Provide the [X, Y] coordinate of the cell's center where the given text is located.  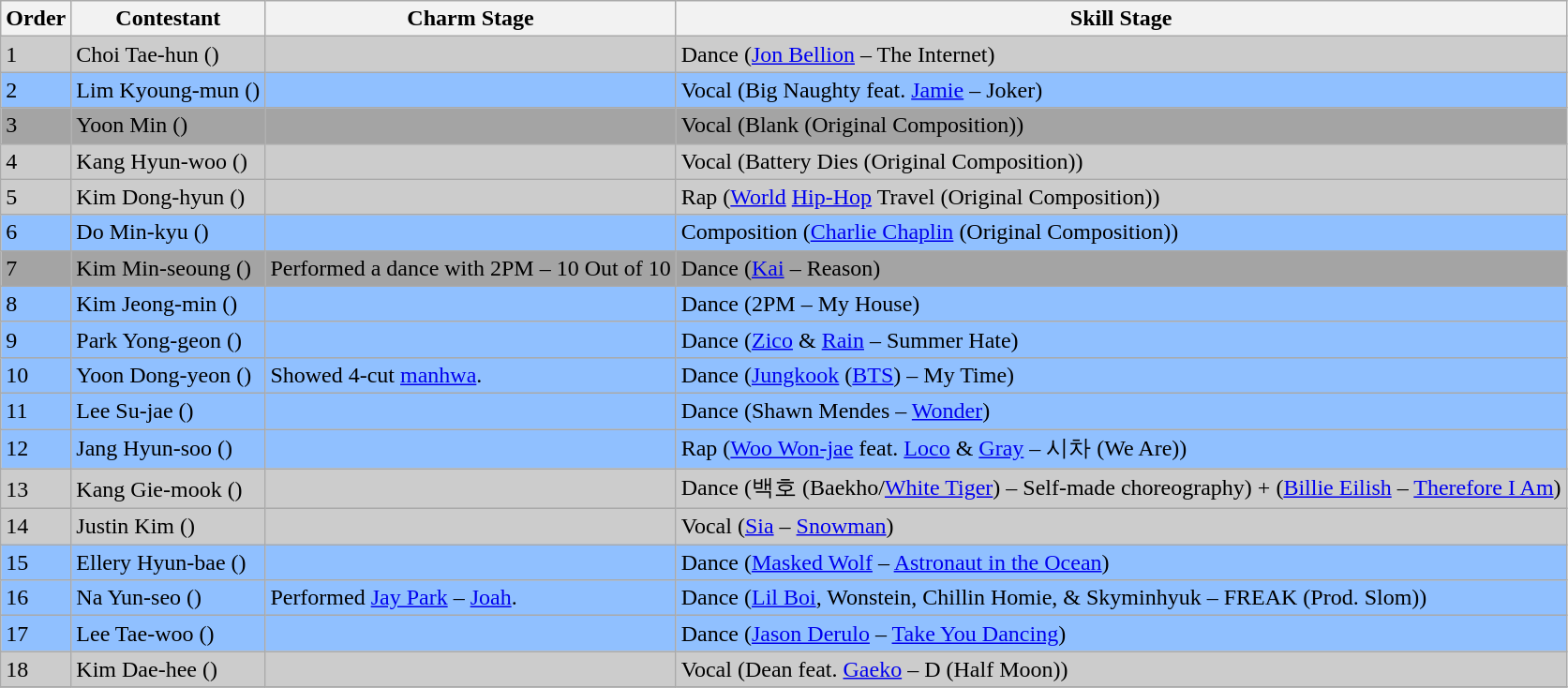
Dance (Jon Bellion – The Internet) [1121, 54]
Performed a dance with 2PM – 10 Out of 10 [470, 268]
Vocal (Big Naughty feat. Jamie – Joker) [1121, 90]
Rap (Woo Won-jae feat. Loco & Gray – 시차 (We Are)) [1121, 450]
15 [36, 562]
Dance (Masked Wolf – Astronaut in the Ocean) [1121, 562]
9 [36, 339]
17 [36, 634]
Dance (Lil Boi, Wonstein, Chillin Homie, & Skyminhyuk – FREAK (Prod. Slom)) [1121, 598]
7 [36, 268]
Kang Gie-mook () [169, 489]
Order [36, 19]
14 [36, 527]
Vocal (Dean feat. Gaeko – D (Half Moon)) [1121, 669]
Dance (Shawn Mendes – Wonder) [1121, 411]
Lee Su-jae () [169, 411]
6 [36, 232]
Dance (2PM – My House) [1121, 304]
Justin Kim () [169, 527]
Kim Dae-hee () [169, 669]
Park Yong-geon () [169, 339]
Charm Stage [470, 19]
2 [36, 90]
Yoon Dong-yeon () [169, 375]
Dance (Jason Derulo – Take You Dancing) [1121, 634]
Dance (Zico & Rain – Summer Hate) [1121, 339]
Choi Tae-hun () [169, 54]
Na Yun-seo () [169, 598]
Performed Jay Park – Joah. [470, 598]
Composition (Charlie Chaplin (Original Composition)) [1121, 232]
Do Min-kyu () [169, 232]
1 [36, 54]
Dance (백호 (Baekho/White Tiger) – Self-made choreography) + (Billie Eilish – Therefore I Am) [1121, 489]
Kim Dong-hyun () [169, 197]
16 [36, 598]
Kim Min-seoung () [169, 268]
18 [36, 669]
Showed 4-cut manhwa. [470, 375]
Dance (Kai – Reason) [1121, 268]
Yoon Min () [169, 126]
Dance (Jungkook (BTS) – My Time) [1121, 375]
Kim Jeong-min () [169, 304]
Kang Hyun-woo () [169, 161]
11 [36, 411]
Jang Hyun-soo () [169, 450]
Contestant [169, 19]
8 [36, 304]
Vocal (Sia – Snowman) [1121, 527]
4 [36, 161]
5 [36, 197]
10 [36, 375]
13 [36, 489]
Rap (World Hip-Hop Travel (Original Composition)) [1121, 197]
12 [36, 450]
3 [36, 126]
Skill Stage [1121, 19]
Vocal (Blank (Original Composition)) [1121, 126]
Lim Kyoung-mun () [169, 90]
Ellery Hyun-bae () [169, 562]
Vocal (Battery Dies (Original Composition)) [1121, 161]
Lee Tae-woo () [169, 634]
